Provide the (x, y) coordinate of the cell's center where the given text is located.  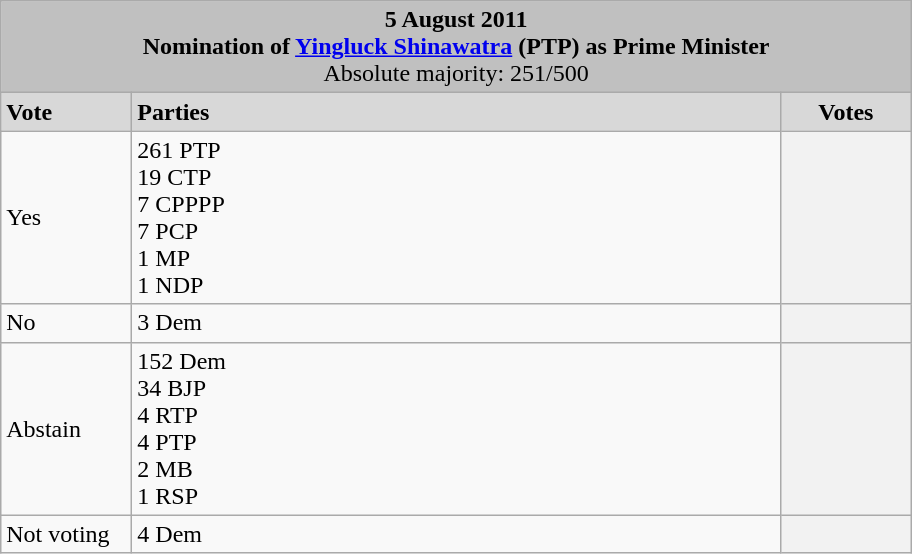
Yes (66, 218)
4 Dem (456, 534)
Not voting (66, 534)
261 PTP19 CTP7 CPPPP 7 PCP1 MP1 NDP (456, 218)
Parties (456, 112)
No (66, 323)
Votes (846, 112)
Vote (66, 112)
152 Dem34 BJP4 RTP4 PTP2 MB1 RSP (456, 428)
5 August 2011Nomination of Yingluck Shinawatra (PTP) as Prime MinisterAbsolute majority: 251/500 (456, 47)
Abstain (66, 428)
3 Dem (456, 323)
